Return the [X, Y] coordinate for the center point of the cell that contains the specified text.  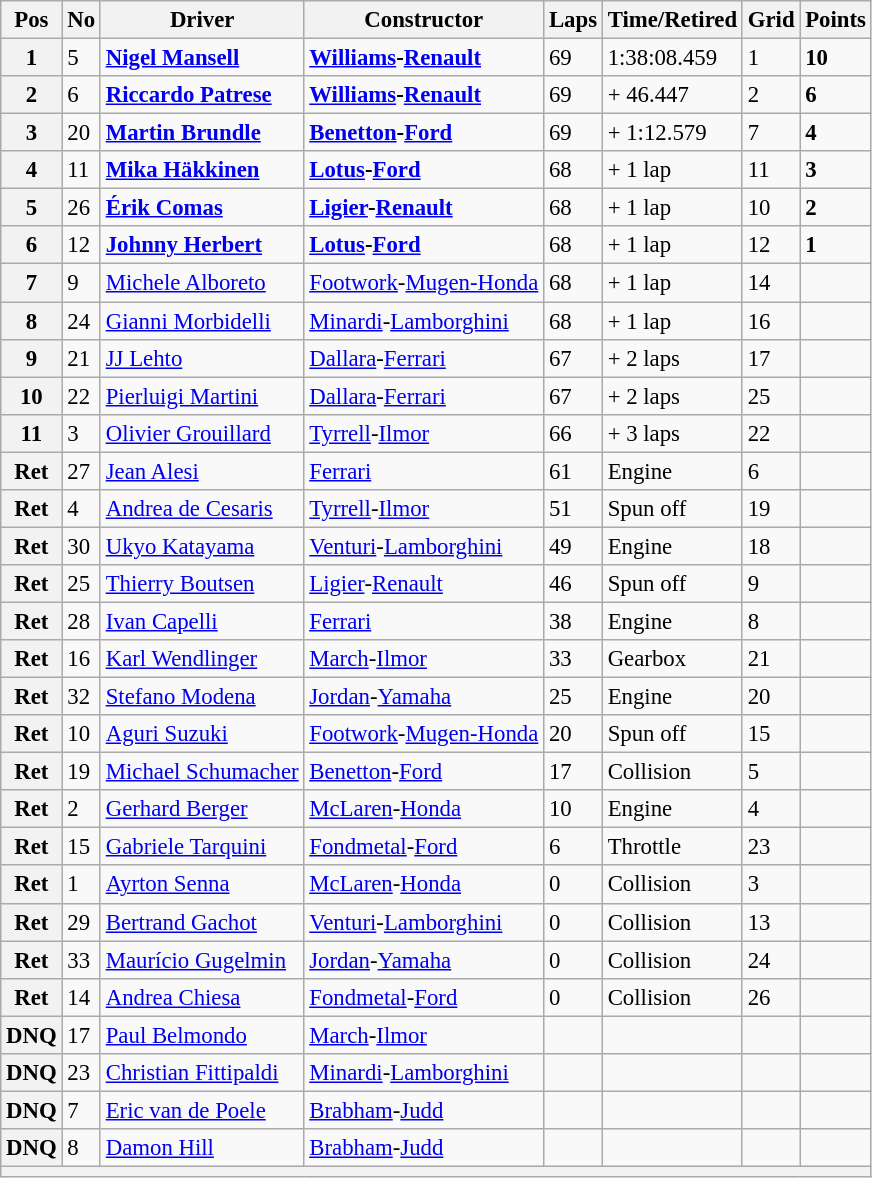
Maurício Gugelmin [202, 960]
Eric van de Poele [202, 1110]
Driver [202, 20]
30 [81, 546]
Damon Hill [202, 1148]
+ 1:12.579 [672, 133]
Jean Alesi [202, 471]
66 [574, 433]
Ayrton Senna [202, 885]
Nigel Mansell [202, 58]
Throttle [672, 847]
+ 46.447 [672, 95]
Thierry Boutsen [202, 584]
Michele Alboreto [202, 283]
Olivier Grouillard [202, 433]
1:38:08.459 [672, 58]
Laps [574, 20]
Time/Retired [672, 20]
49 [574, 546]
Mika Häkkinen [202, 170]
Gabriele Tarquini [202, 847]
28 [81, 621]
No [81, 20]
27 [81, 471]
Gerhard Berger [202, 809]
Érik Comas [202, 208]
38 [574, 621]
Grid [770, 20]
32 [81, 697]
Pos [32, 20]
Michael Schumacher [202, 772]
Ukyo Katayama [202, 546]
13 [770, 922]
JJ Lehto [202, 358]
Aguri Suzuki [202, 734]
Andrea de Cesaris [202, 509]
51 [574, 509]
Martin Brundle [202, 133]
Gearbox [672, 659]
18 [770, 546]
Constructor [424, 20]
Karl Wendlinger [202, 659]
Paul Belmondo [202, 1035]
Pierluigi Martini [202, 396]
46 [574, 584]
+ 3 laps [672, 433]
Christian Fittipaldi [202, 1073]
Stefano Modena [202, 697]
Points [836, 20]
Gianni Morbidelli [202, 321]
Bertrand Gachot [202, 922]
Riccardo Patrese [202, 95]
29 [81, 922]
61 [574, 471]
Andrea Chiesa [202, 997]
Ivan Capelli [202, 621]
Johnny Herbert [202, 245]
